Pinpoint the cell where the given text exists, returning its (X, Y) midpoint coordinate. 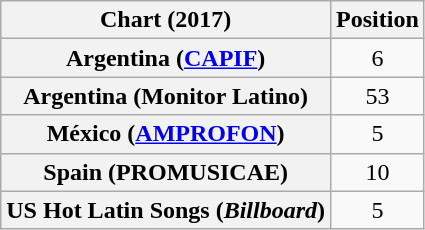
6 (378, 58)
US Hot Latin Songs (Billboard) (166, 210)
Chart (2017) (166, 20)
10 (378, 172)
México (AMPROFON) (166, 134)
Spain (PROMUSICAE) (166, 172)
53 (378, 96)
Position (378, 20)
Argentina (CAPIF) (166, 58)
Argentina (Monitor Latino) (166, 96)
